Output the [x, y] coordinate of the center of the cell containing the given text.  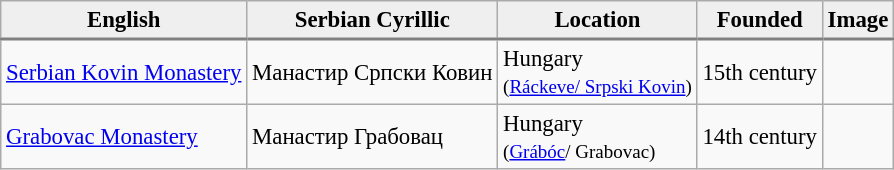
Founded [760, 20]
Image [858, 20]
15th century [760, 72]
English [124, 20]
Манастир Српски Ковин [372, 72]
Serbian Cyrillic [372, 20]
Hungary(Grábóc/ Grabovac) [598, 138]
Location [598, 20]
14th century [760, 138]
Hungary(Ráckeve/ Srpski Kovin) [598, 72]
Grabovac Monastery [124, 138]
Serbian Kovin Monastery [124, 72]
Манастир Грабовац [372, 138]
